Pinpoint the cell where the given text exists, returning its [X, Y] midpoint coordinate. 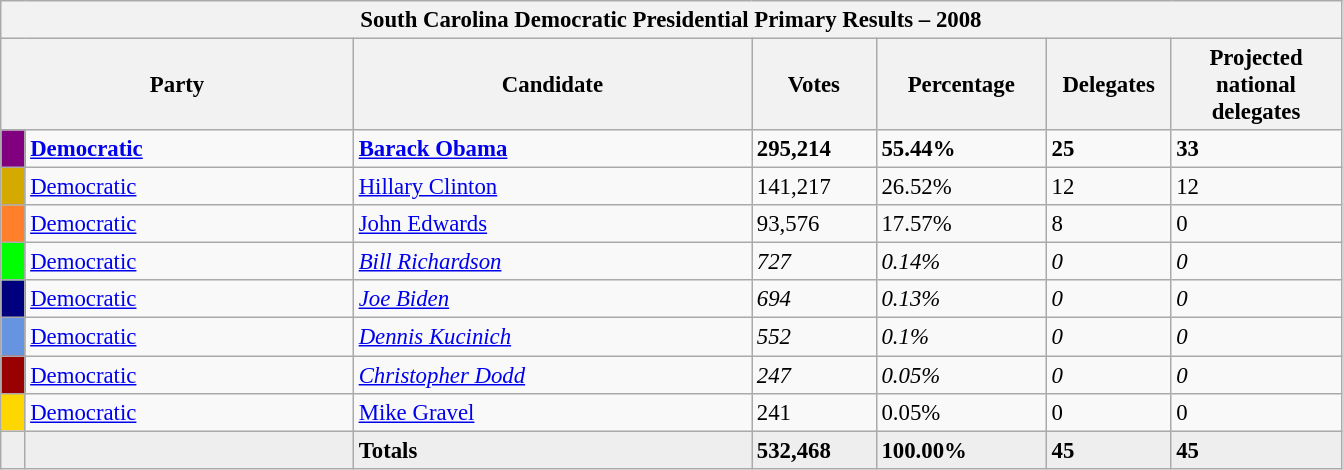
694 [814, 299]
Percentage [961, 85]
247 [814, 375]
John Edwards [552, 224]
17.57% [961, 224]
141,217 [814, 187]
8 [1108, 224]
Hillary Clinton [552, 187]
26.52% [961, 187]
241 [814, 412]
100.00% [961, 450]
93,576 [814, 224]
Projected national delegates [1256, 85]
33 [1256, 149]
25 [1108, 149]
Joe Biden [552, 299]
0.13% [961, 299]
0.1% [961, 337]
Christopher Dodd [552, 375]
Votes [814, 85]
Dennis Kucinich [552, 337]
727 [814, 262]
Barack Obama [552, 149]
Mike Gravel [552, 412]
Party [178, 85]
532,468 [814, 450]
552 [814, 337]
0.14% [961, 262]
Bill Richardson [552, 262]
55.44% [961, 149]
295,214 [814, 149]
South Carolina Democratic Presidential Primary Results – 2008 [671, 20]
Delegates [1108, 85]
Totals [552, 450]
Candidate [552, 85]
